Scan for the cell matching the given text and deliver its [X, Y] coordinate at center. 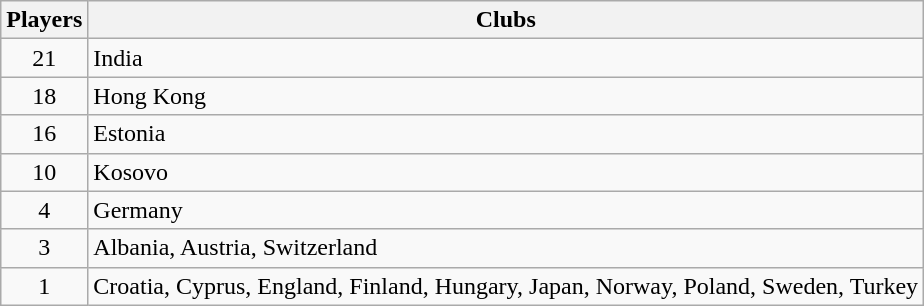
Croatia, Cyprus, England, Finland, Hungary, Japan, Norway, Poland, Sweden, Turkey [506, 286]
Hong Kong [506, 96]
18 [44, 96]
3 [44, 248]
4 [44, 210]
Estonia [506, 134]
1 [44, 286]
Players [44, 20]
Clubs [506, 20]
10 [44, 172]
Kosovo [506, 172]
India [506, 58]
Germany [506, 210]
Albania, Austria, Switzerland [506, 248]
16 [44, 134]
21 [44, 58]
